Find where the given text appears and provide that cell's center as [X, Y] coordinate. 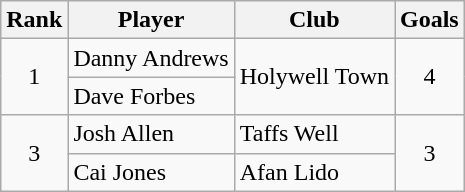
Holywell Town [314, 77]
Dave Forbes [151, 96]
Afan Lido [314, 172]
1 [34, 77]
4 [429, 77]
Rank [34, 20]
Cai Jones [151, 172]
Club [314, 20]
Josh Allen [151, 134]
Taffs Well [314, 134]
Danny Andrews [151, 58]
Player [151, 20]
Goals [429, 20]
